Detect which cell encompasses the target text, then output its (X, Y) center coordinate. 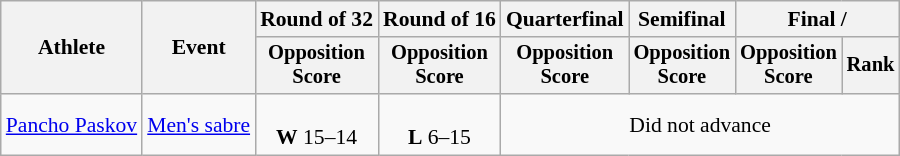
Athlete (72, 48)
Round of 16 (440, 19)
Pancho Paskov (72, 124)
Round of 32 (316, 19)
Rank (871, 66)
Quarterfinal (565, 19)
Semifinal (682, 19)
L 6–15 (440, 124)
W 15–14 (316, 124)
Did not advance (700, 124)
Final / (817, 19)
Event (198, 48)
Men's sabre (198, 124)
